Provide the [x, y] coordinate of the cell's center where the given text is located.  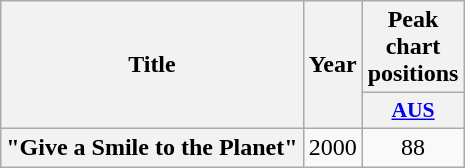
2000 [332, 147]
AUS [413, 111]
Peak chart positions [413, 47]
Title [152, 65]
88 [413, 147]
"Give a Smile to the Planet" [152, 147]
Year [332, 65]
